From the cell containing the given text, extract its center point as [X, Y] coordinate. 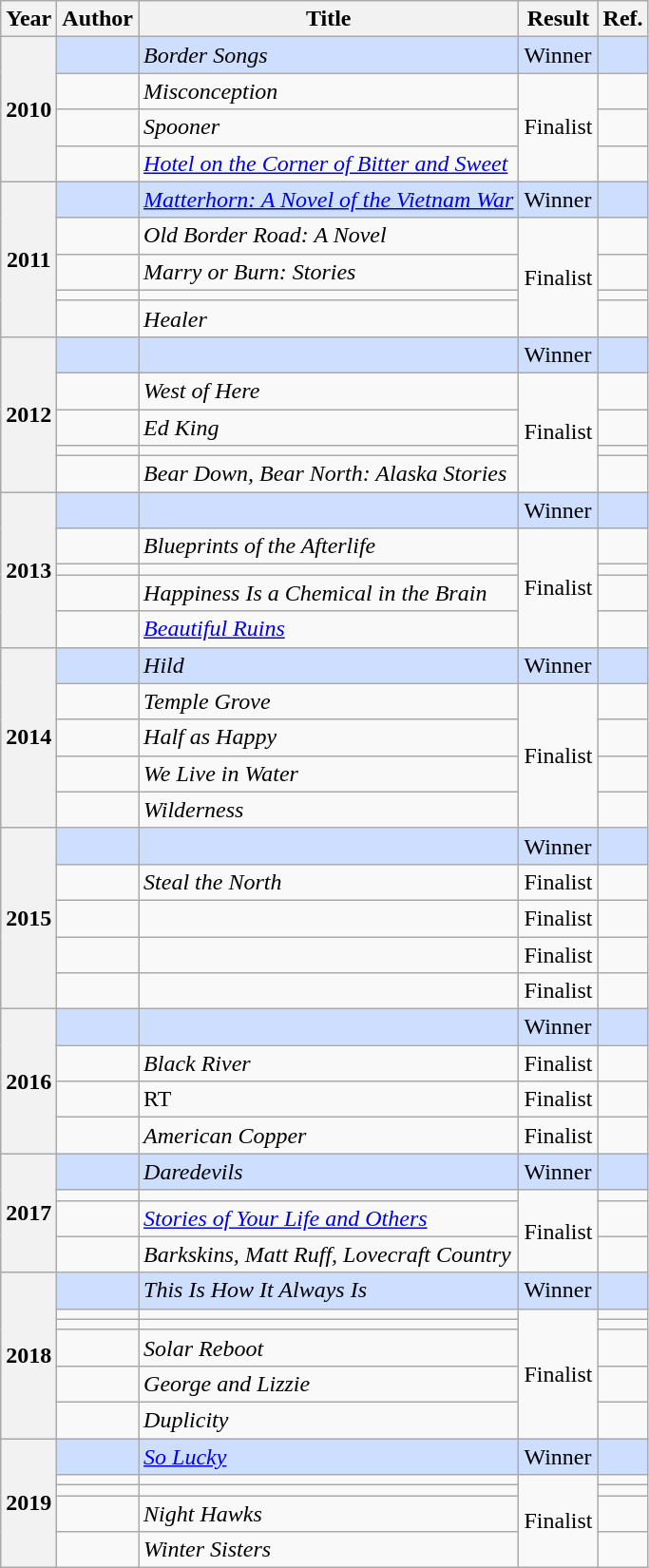
So Lucky [329, 1457]
Duplicity [329, 1420]
Stories of Your Life and Others [329, 1218]
Spooner [329, 127]
We Live in Water [329, 774]
2017 [29, 1213]
2014 [29, 737]
Ref. [623, 19]
Half as Happy [329, 737]
Beautiful Ruins [329, 629]
Blueprints of the Afterlife [329, 546]
Daredevils [329, 1172]
Winter Sisters [329, 1550]
Bear Down, Bear North: Alaska Stories [329, 474]
West of Here [329, 391]
Title [329, 19]
2013 [29, 570]
RT [329, 1100]
Solar Reboot [329, 1348]
Wilderness [329, 810]
Black River [329, 1063]
Night Hawks [329, 1514]
Border Songs [329, 55]
2016 [29, 1081]
Marry or Burn: Stories [329, 272]
Barkskins, Matt Ruff, Lovecraft Country [329, 1254]
2018 [29, 1355]
Matterhorn: A Novel of the Vietnam War [329, 200]
Healer [329, 318]
Misconception [329, 91]
Hild [329, 665]
Hotel on the Corner of Bitter and Sweet [329, 163]
Happiness Is a Chemical in the Brain [329, 593]
2015 [29, 918]
Result [559, 19]
George and Lizzie [329, 1384]
2010 [29, 109]
2011 [29, 258]
2019 [29, 1503]
Year [29, 19]
Steal the North [329, 882]
Ed King [329, 427]
Temple Grove [329, 701]
Author [98, 19]
This Is How It Always Is [329, 1291]
Old Border Road: A Novel [329, 236]
American Copper [329, 1136]
2012 [29, 414]
